Locate the cell with the specified text and output its [X, Y] center coordinate. 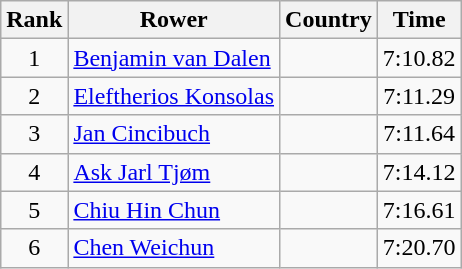
Rower [174, 20]
Country [329, 20]
3 [34, 134]
7:11.64 [419, 134]
Eleftherios Konsolas [174, 96]
Chiu Hin Chun [174, 210]
Rank [34, 20]
7:16.61 [419, 210]
Chen Weichun [174, 248]
7:20.70 [419, 248]
7:10.82 [419, 58]
Time [419, 20]
Jan Cincibuch [174, 134]
7:11.29 [419, 96]
Benjamin van Dalen [174, 58]
5 [34, 210]
6 [34, 248]
4 [34, 172]
1 [34, 58]
2 [34, 96]
Ask Jarl Tjøm [174, 172]
7:14.12 [419, 172]
